Find where the given text appears and provide that cell's center as [x, y] coordinate. 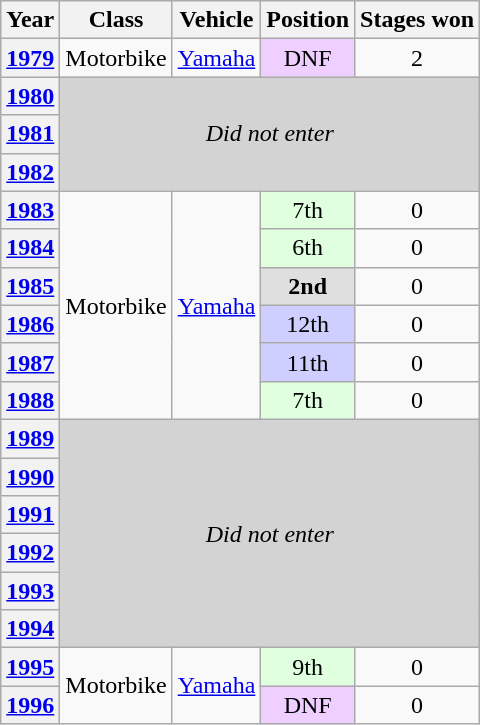
6th [308, 248]
1983 [30, 210]
2nd [308, 286]
1988 [30, 400]
2 [418, 58]
1996 [30, 705]
9th [308, 667]
1992 [30, 553]
Year [30, 20]
Stages won [418, 20]
1991 [30, 515]
1993 [30, 591]
1982 [30, 172]
1995 [30, 667]
1994 [30, 629]
11th [308, 362]
1987 [30, 362]
1990 [30, 477]
Position [308, 20]
12th [308, 324]
1979 [30, 58]
1985 [30, 286]
1980 [30, 96]
Class [116, 20]
1981 [30, 134]
1984 [30, 248]
1986 [30, 324]
Vehicle [216, 20]
1989 [30, 438]
